Provide the (x, y) coordinate of the cell's center where the given text is located.  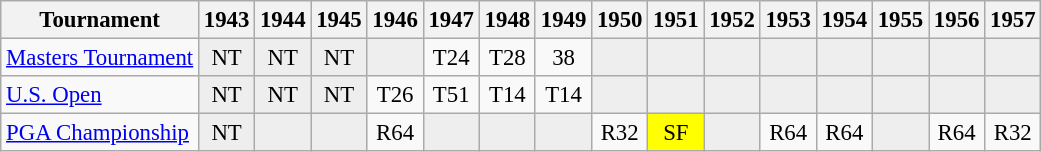
PGA Championship (100, 133)
1955 (900, 20)
1956 (957, 20)
1948 (507, 20)
1951 (676, 20)
1943 (227, 20)
1944 (283, 20)
1947 (451, 20)
Masters Tournament (100, 58)
38 (563, 58)
1946 (395, 20)
1954 (844, 20)
1949 (563, 20)
1953 (788, 20)
T28 (507, 58)
T24 (451, 58)
Tournament (100, 20)
1952 (732, 20)
1957 (1013, 20)
1950 (620, 20)
SF (676, 133)
1945 (339, 20)
U.S. Open (100, 95)
T26 (395, 95)
T51 (451, 95)
